Find where the given text appears and provide that cell's center as [X, Y] coordinate. 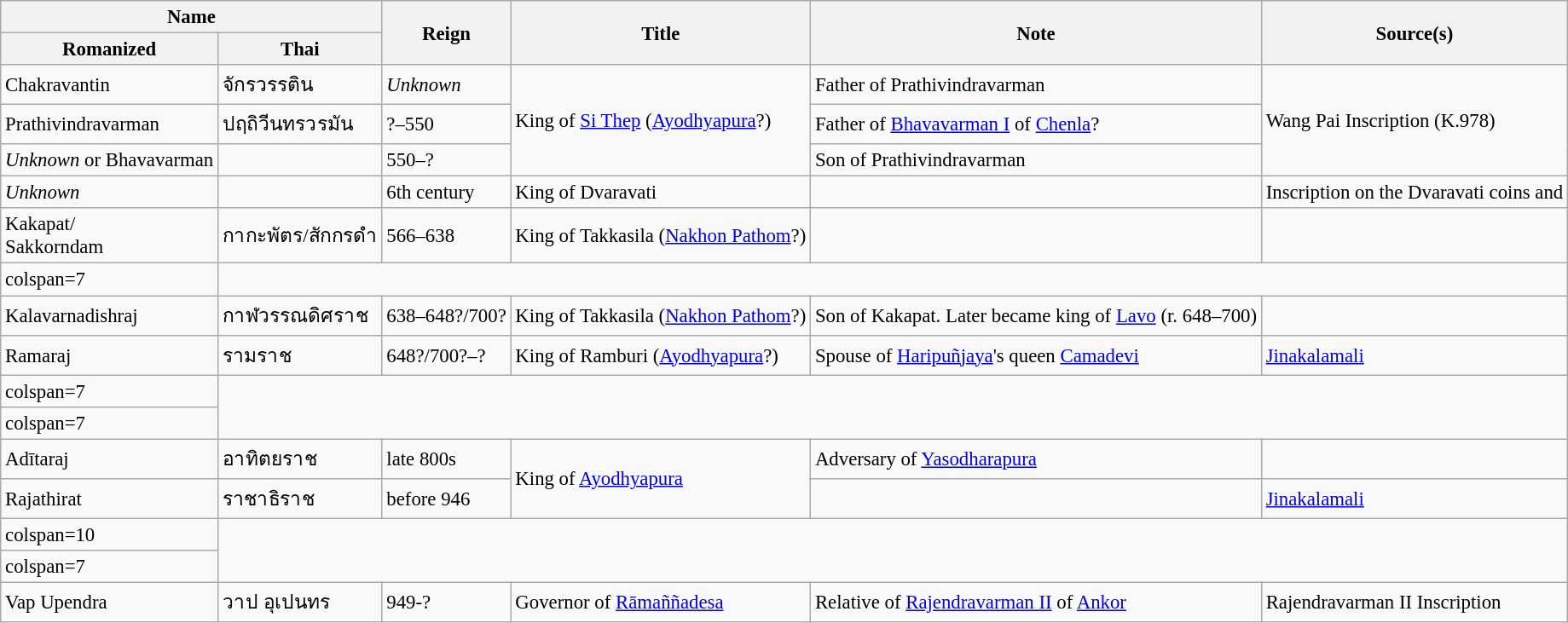
Source(s) [1414, 32]
กากะพัตร/สักกรดำ [300, 235]
949-? [447, 602]
Vap Upendra [109, 602]
566–638 [447, 235]
ราชาธิราช [300, 499]
Prathivindravarman [109, 124]
King of Si Thep (Ayodhyapura?) [661, 121]
Adītaraj [109, 459]
อาทิตยราช [300, 459]
late 800s [447, 459]
Romanized [109, 49]
ปฤถิวีนทรวรมัน [300, 124]
Wang Pai Inscription (K.978) [1414, 121]
Kalavarnadishraj [109, 315]
Relative of Rajendravarman II of Ankor [1037, 602]
colspan=10 [109, 534]
before 946 [447, 499]
King of Dvaravati [661, 193]
Reign [447, 32]
550–? [447, 160]
Father of Bhavavarman I of Chenla? [1037, 124]
Adversary of Yasodharapura [1037, 459]
Title [661, 32]
Governor of Rāmaññadesa [661, 602]
648?/700?–? [447, 355]
Thai [300, 49]
6th century [447, 193]
Unknown or Bhavavarman [109, 160]
Rajendravarman II Inscription [1414, 602]
รามราช [300, 355]
Kakapat/Sakkorndam [109, 235]
Spouse of Haripuñjaya's queen Camadevi [1037, 355]
Inscription on the Dvaravati coins and [1414, 193]
กาฬวรรณดิศราช [300, 315]
Note [1037, 32]
Name [191, 17]
King of Ayodhyapura [661, 479]
King of Ramburi (Ayodhyapura?) [661, 355]
Son of Kakapat. Later became king of Lavo (r. 648–700) [1037, 315]
Son of Prathivindravarman [1037, 160]
วาป อุเปนทร [300, 602]
638–648?/700? [447, 315]
จักรวรรติน [300, 85]
Ramaraj [109, 355]
Father of Prathivindravarman [1037, 85]
Chakravantin [109, 85]
?–550 [447, 124]
Rajathirat [109, 499]
